Output the (x, y) coordinate of the center of the cell containing the given text.  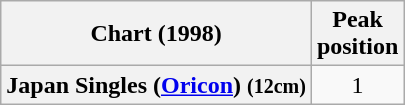
Japan Singles (Oricon) (12cm) (156, 85)
1 (357, 85)
Chart (1998) (156, 34)
Peakposition (357, 34)
